For the text-containing cell, return its midpoint in (X, Y) coordinate format. 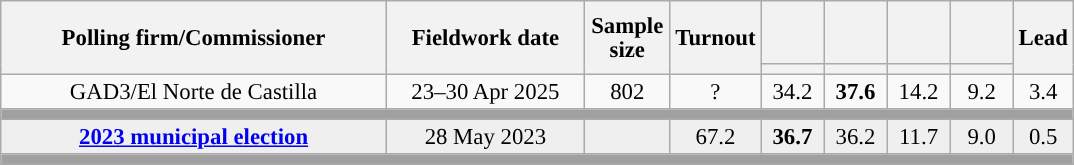
3.4 (1043, 92)
0.5 (1043, 138)
36.2 (856, 138)
Sample size (627, 38)
9.2 (982, 92)
36.7 (792, 138)
Turnout (716, 38)
37.6 (856, 92)
11.7 (918, 138)
67.2 (716, 138)
2023 municipal election (194, 138)
Fieldwork date (485, 38)
23–30 Apr 2025 (485, 92)
802 (627, 92)
34.2 (792, 92)
Polling firm/Commissioner (194, 38)
GAD3/El Norte de Castilla (194, 92)
9.0 (982, 138)
? (716, 92)
14.2 (918, 92)
Lead (1043, 38)
28 May 2023 (485, 138)
